Capture the cell that displays the provided text and extract its [x, y] central coordinate. 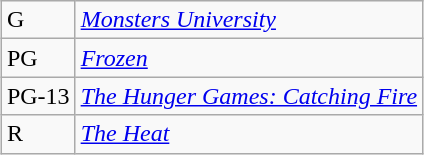
Frozen [248, 58]
PG-13 [38, 96]
The Heat [248, 134]
PG [38, 58]
R [38, 134]
G [38, 20]
Monsters University [248, 20]
The Hunger Games: Catching Fire [248, 96]
